Output the [X, Y] coordinate of the center of the cell containing the given text.  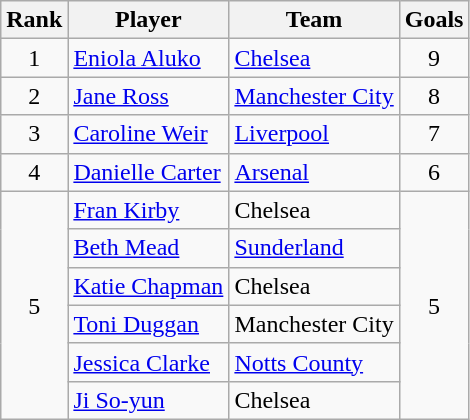
Arsenal [314, 172]
2 [34, 96]
8 [434, 96]
Beth Mead [148, 248]
Liverpool [314, 134]
Team [314, 20]
Jane Ross [148, 96]
Sunderland [314, 248]
6 [434, 172]
Katie Chapman [148, 286]
Caroline Weir [148, 134]
4 [34, 172]
1 [34, 58]
Toni Duggan [148, 324]
Goals [434, 20]
Ji So-yun [148, 400]
Eniola Aluko [148, 58]
9 [434, 58]
Rank [34, 20]
Fran Kirby [148, 210]
Jessica Clarke [148, 362]
7 [434, 134]
3 [34, 134]
Notts County [314, 362]
Danielle Carter [148, 172]
Player [148, 20]
